Locate the cell with the specified text and output its [x, y] center coordinate. 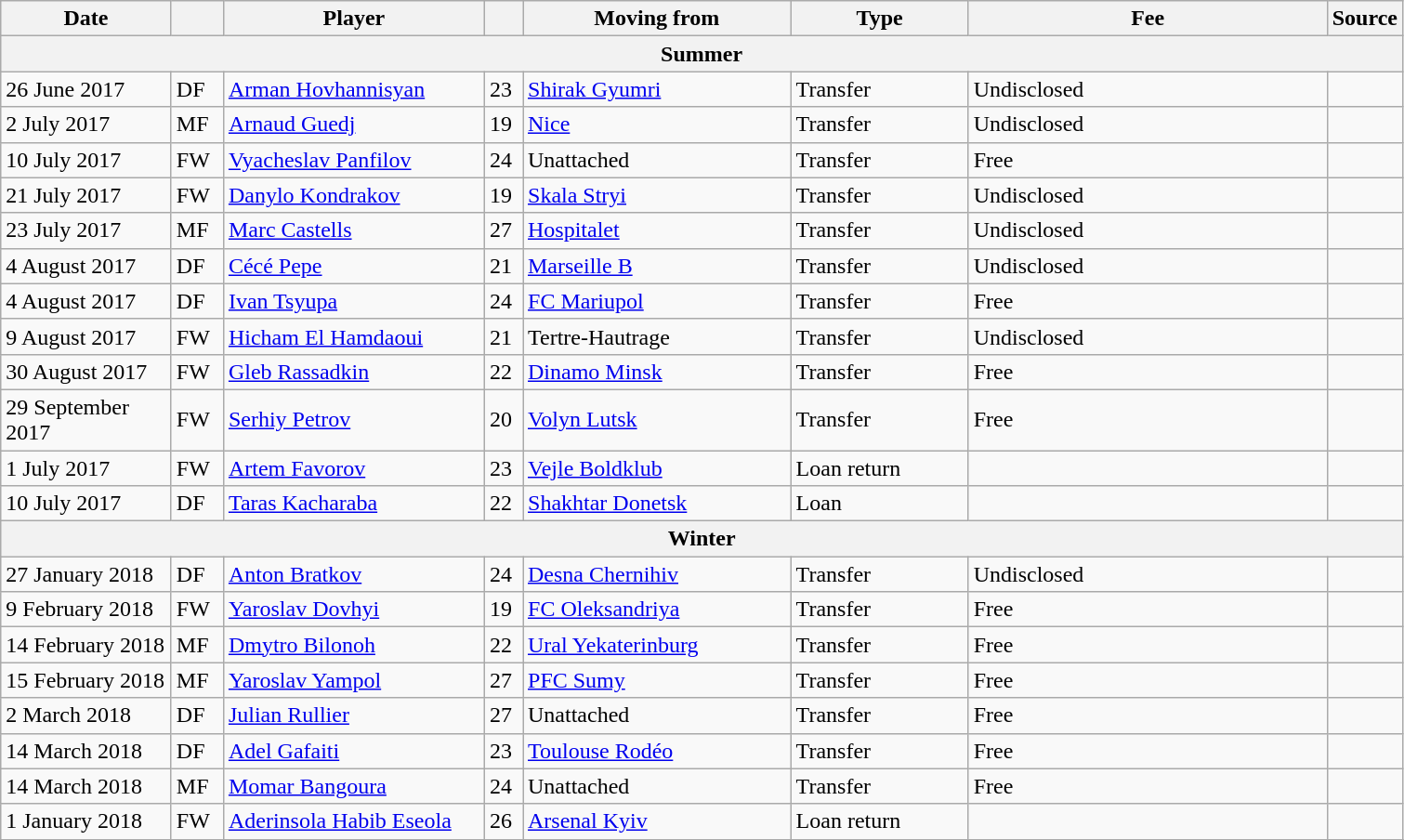
2 July 2017 [86, 125]
Momar Bangoura [353, 786]
23 July 2017 [86, 230]
29 September 2017 [86, 420]
Ural Yekaterinburg [656, 645]
20 [504, 420]
26 June 2017 [86, 89]
Tertre-Hautrage [656, 336]
Dinamo Minsk [656, 372]
Vejle Boldklub [656, 467]
PFC Sumy [656, 680]
Date [86, 19]
2 March 2018 [86, 715]
FC Mariupol [656, 301]
Cécé Pepe [353, 266]
Ivan Tsyupa [353, 301]
Winter [702, 539]
Artem Favorov [353, 467]
Arman Hovhannisyan [353, 89]
Serhiy Petrov [353, 420]
21 July 2017 [86, 195]
Aderinsola Habib Eseola [353, 821]
Yaroslav Dovhyi [353, 610]
Desna Chernihiv [656, 574]
Moving from [656, 19]
1 January 2018 [86, 821]
Julian Rullier [353, 715]
Shakhtar Donetsk [656, 504]
Type [879, 19]
1 July 2017 [86, 467]
Dmytro Bilonoh [353, 645]
Skala Stryi [656, 195]
Taras Kacharaba [353, 504]
Vyacheslav Panfilov [353, 160]
15 February 2018 [86, 680]
9 August 2017 [86, 336]
Arnaud Guedj [353, 125]
Player [353, 19]
Loan [879, 504]
Yaroslav Yampol [353, 680]
Danylo Kondrakov [353, 195]
Hicham El Hamdaoui [353, 336]
Nice [656, 125]
9 February 2018 [86, 610]
Marseille B [656, 266]
14 February 2018 [86, 645]
Fee [1148, 19]
Gleb Rassadkin [353, 372]
Shirak Gyumri [656, 89]
27 January 2018 [86, 574]
26 [504, 821]
Anton Bratkov [353, 574]
Arsenal Kyiv [656, 821]
Adel Gafaiti [353, 751]
Volyn Lutsk [656, 420]
Marc Castells [353, 230]
30 August 2017 [86, 372]
Source [1364, 19]
Hospitalet [656, 230]
Toulouse Rodéo [656, 751]
FC Oleksandriya [656, 610]
Summer [702, 54]
